Output the (X, Y) coordinate of the center of the cell containing the given text.  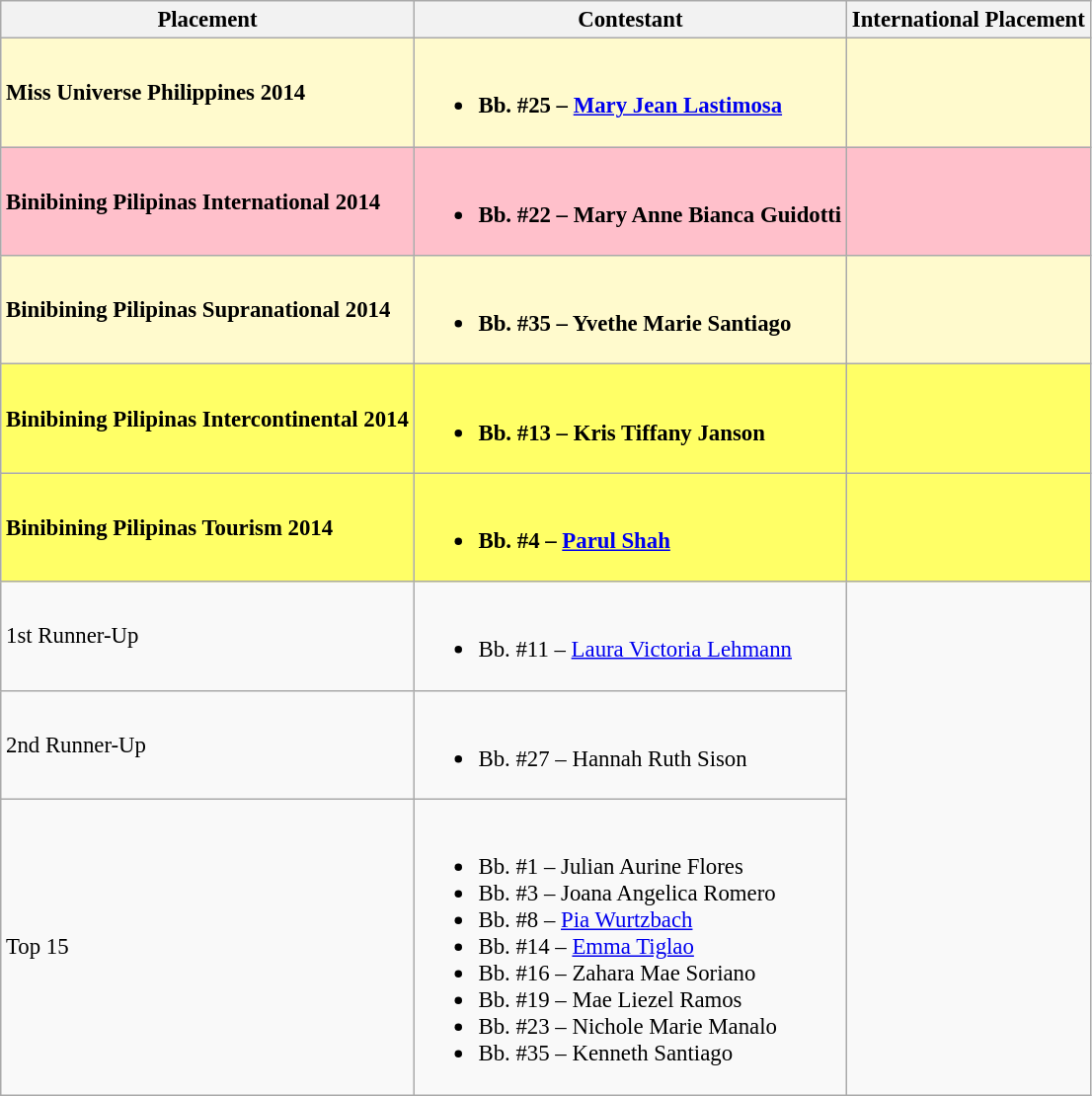
Bb. #22 – Mary Anne Bianca Guidotti (630, 201)
Binibining Pilipinas Tourism 2014 (207, 527)
2nd Runner-Up (207, 744)
Bb. #35 – Yvethe Marie Santiago (630, 310)
Bb. #27 – Hannah Ruth Sison (630, 744)
Binibining Pilipinas Intercontinental 2014 (207, 419)
Binibining Pilipinas Supranational 2014 (207, 310)
Top 15 (207, 948)
Binibining Pilipinas International 2014 (207, 201)
1st Runner-Up (207, 636)
Contestant (630, 20)
Miss Universe Philippines 2014 (207, 93)
Bb. #25 – Mary Jean Lastimosa (630, 93)
Placement (207, 20)
Bb. #4 – Parul Shah (630, 527)
Bb. #11 – Laura Victoria Lehmann (630, 636)
Bb. #13 – Kris Tiffany Janson (630, 419)
International Placement (970, 20)
